Return the (X, Y) coordinate for the center point of the cell that contains the specified text.  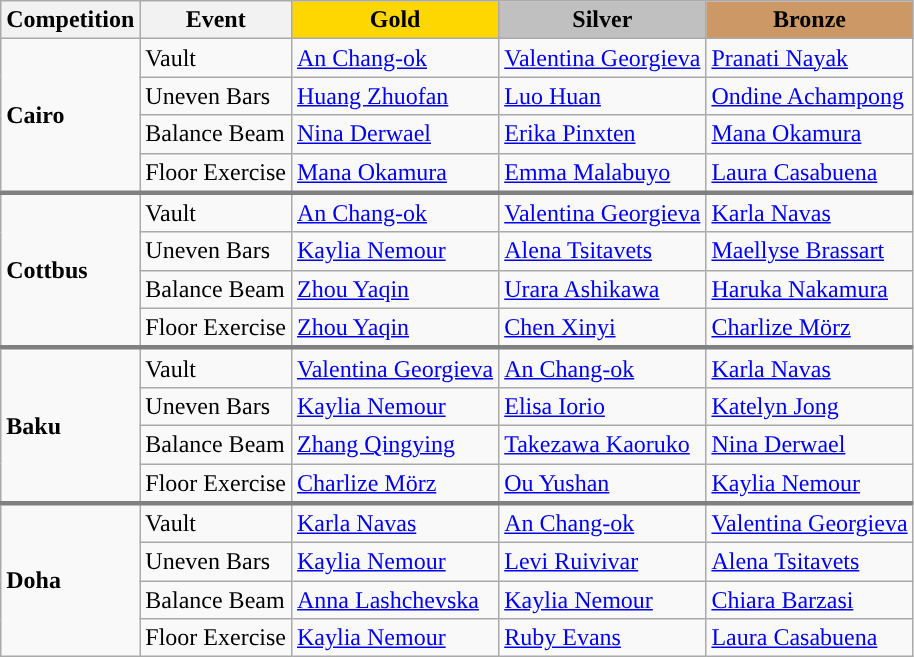
Luo Huan (602, 96)
Haruka Nakamura (810, 289)
Ruby Evans (602, 638)
Ou Yushan (602, 484)
Doha (70, 580)
Baku (70, 426)
Cairo (70, 116)
Emma Malabuyo (602, 173)
Bronze (810, 20)
Katelyn Jong (810, 406)
Levi Ruivivar (602, 562)
Silver (602, 20)
Maellyse Brassart (810, 251)
Chen Xinyi (602, 328)
Zhang Qingying (394, 444)
Competition (70, 20)
Chiara Barzasi (810, 600)
Erika Pinxten (602, 134)
Cottbus (70, 270)
Event (216, 20)
Huang Zhuofan (394, 96)
Takezawa Kaoruko (602, 444)
Pranati Nayak (810, 58)
Anna Lashchevska (394, 600)
Ondine Achampong (810, 96)
Elisa Iorio (602, 406)
Gold (394, 20)
Urara Ashikawa (602, 289)
